Find where the given text appears and provide that cell's center as (x, y) coordinate. 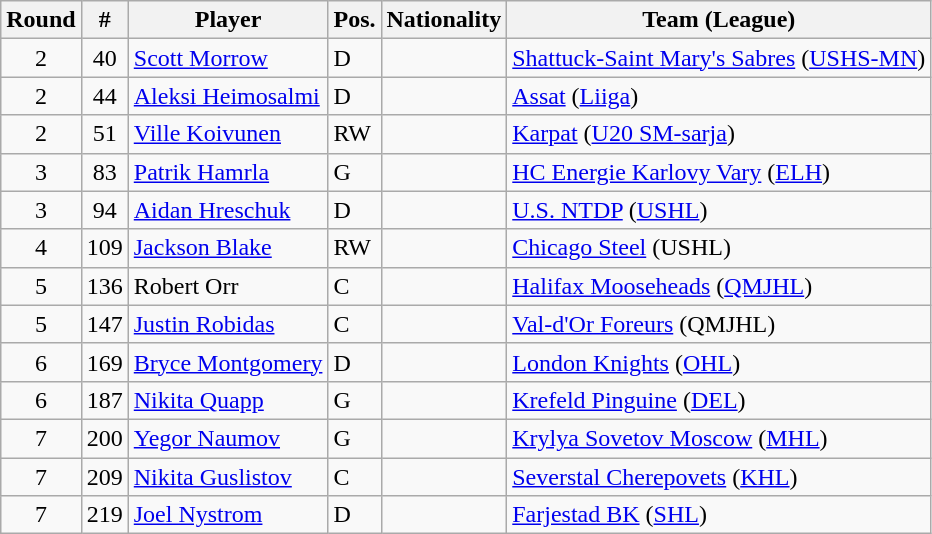
Karpat (U20 SM-sarja) (719, 134)
Farjestad BK (SHL) (719, 515)
Bryce Montgomery (228, 362)
Scott Morrow (228, 58)
Robert Orr (228, 286)
94 (104, 210)
83 (104, 172)
209 (104, 477)
Jackson Blake (228, 248)
200 (104, 438)
44 (104, 96)
Ville Koivunen (228, 134)
# (104, 20)
Halifax Mooseheads (QMJHL) (719, 286)
Assat (Liiga) (719, 96)
Joel Nystrom (228, 515)
Patrik Hamrla (228, 172)
Pos. (354, 20)
109 (104, 248)
London Knights (OHL) (719, 362)
136 (104, 286)
Team (League) (719, 20)
187 (104, 400)
147 (104, 324)
Chicago Steel (USHL) (719, 248)
Nikita Guslistov (228, 477)
Aleksi Heimosalmi (228, 96)
Severstal Cherepovets (KHL) (719, 477)
Yegor Naumov (228, 438)
Nationality (444, 20)
Justin Robidas (228, 324)
Nikita Quapp (228, 400)
Krefeld Pinguine (DEL) (719, 400)
219 (104, 515)
Player (228, 20)
Aidan Hreschuk (228, 210)
Val-d'Or Foreurs (QMJHL) (719, 324)
Shattuck-Saint Mary's Sabres (USHS-MN) (719, 58)
Krylya Sovetov Moscow (MHL) (719, 438)
51 (104, 134)
U.S. NTDP (USHL) (719, 210)
169 (104, 362)
Round (41, 20)
HC Energie Karlovy Vary (ELH) (719, 172)
40 (104, 58)
4 (41, 248)
